Provide the (X, Y) coordinate of the cell's center where the given text is located.  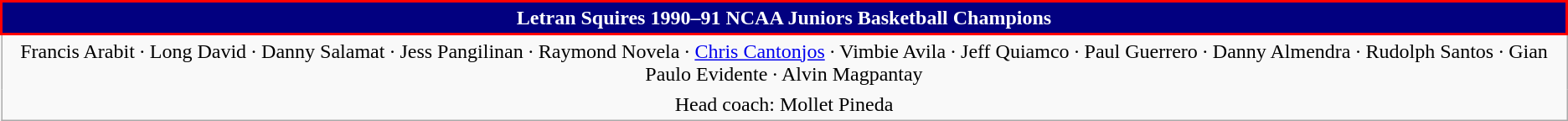
Letran Squires 1990–91 NCAA Juniors Basketball Champions (784, 18)
Head coach: Mollet Pineda (784, 104)
